Search for the cell housing the specified text and yield its (X, Y) center coordinate. 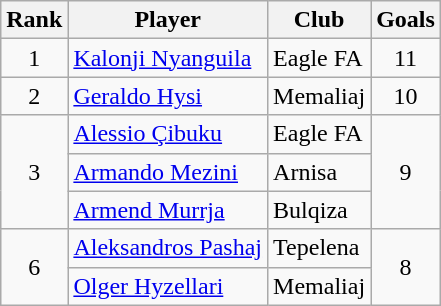
6 (34, 267)
Bulqiza (320, 210)
2 (34, 96)
Geraldo Hysi (168, 96)
Rank (34, 20)
Alessio Çibuku (168, 134)
Armando Mezini (168, 172)
3 (34, 172)
Olger Hyzellari (168, 286)
1 (34, 58)
Arnisa (320, 172)
Goals (406, 20)
Armend Murrja (168, 210)
11 (406, 58)
Aleksandros Pashaj (168, 248)
Player (168, 20)
9 (406, 172)
10 (406, 96)
Tepelena (320, 248)
8 (406, 267)
Club (320, 20)
Kalonji Nyanguila (168, 58)
